Detect which cell encompasses the target text, then output its (x, y) center coordinate. 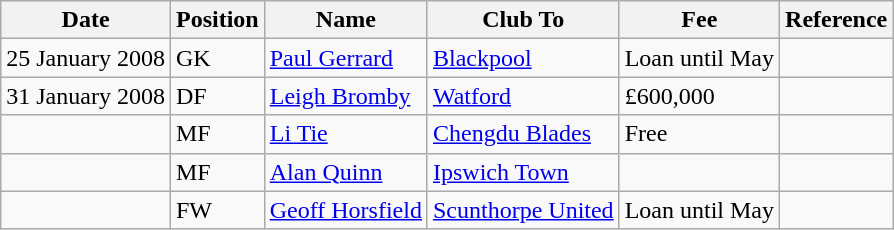
Reference (836, 20)
Club To (523, 20)
Paul Gerrard (346, 58)
Leigh Bromby (346, 96)
Li Tie (346, 134)
Ipswich Town (523, 172)
Fee (699, 20)
Geoff Horsfield (346, 210)
31 January 2008 (86, 96)
Alan Quinn (346, 172)
DF (217, 96)
Free (699, 134)
Scunthorpe United (523, 210)
Date (86, 20)
Chengdu Blades (523, 134)
Position (217, 20)
Blackpool (523, 58)
GK (217, 58)
25 January 2008 (86, 58)
Name (346, 20)
FW (217, 210)
Watford (523, 96)
£600,000 (699, 96)
